Return the (X, Y) coordinate for the center point of the cell that contains the specified text.  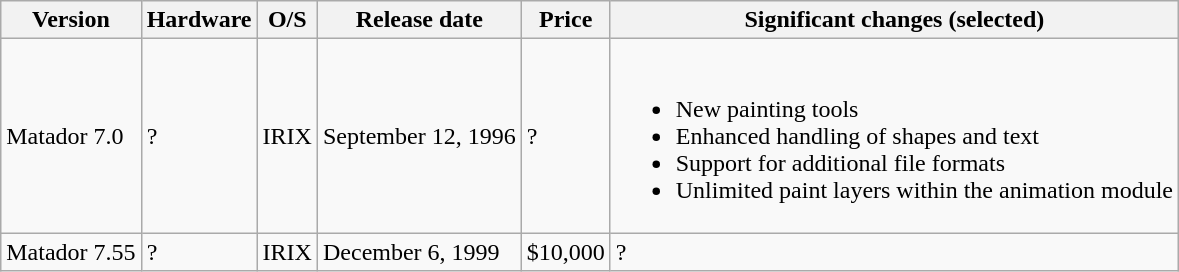
Version (71, 20)
Hardware (199, 20)
$10,000 (566, 252)
New painting toolsEnhanced handling of shapes and textSupport for additional file formatsUnlimited paint layers within the animation module (894, 136)
Price (566, 20)
December 6, 1999 (419, 252)
Matador 7.0 (71, 136)
Release date (419, 20)
O/S (287, 20)
Significant changes (selected) (894, 20)
September 12, 1996 (419, 136)
Matador 7.55 (71, 252)
